Search for the cell housing the specified text and yield its [x, y] center coordinate. 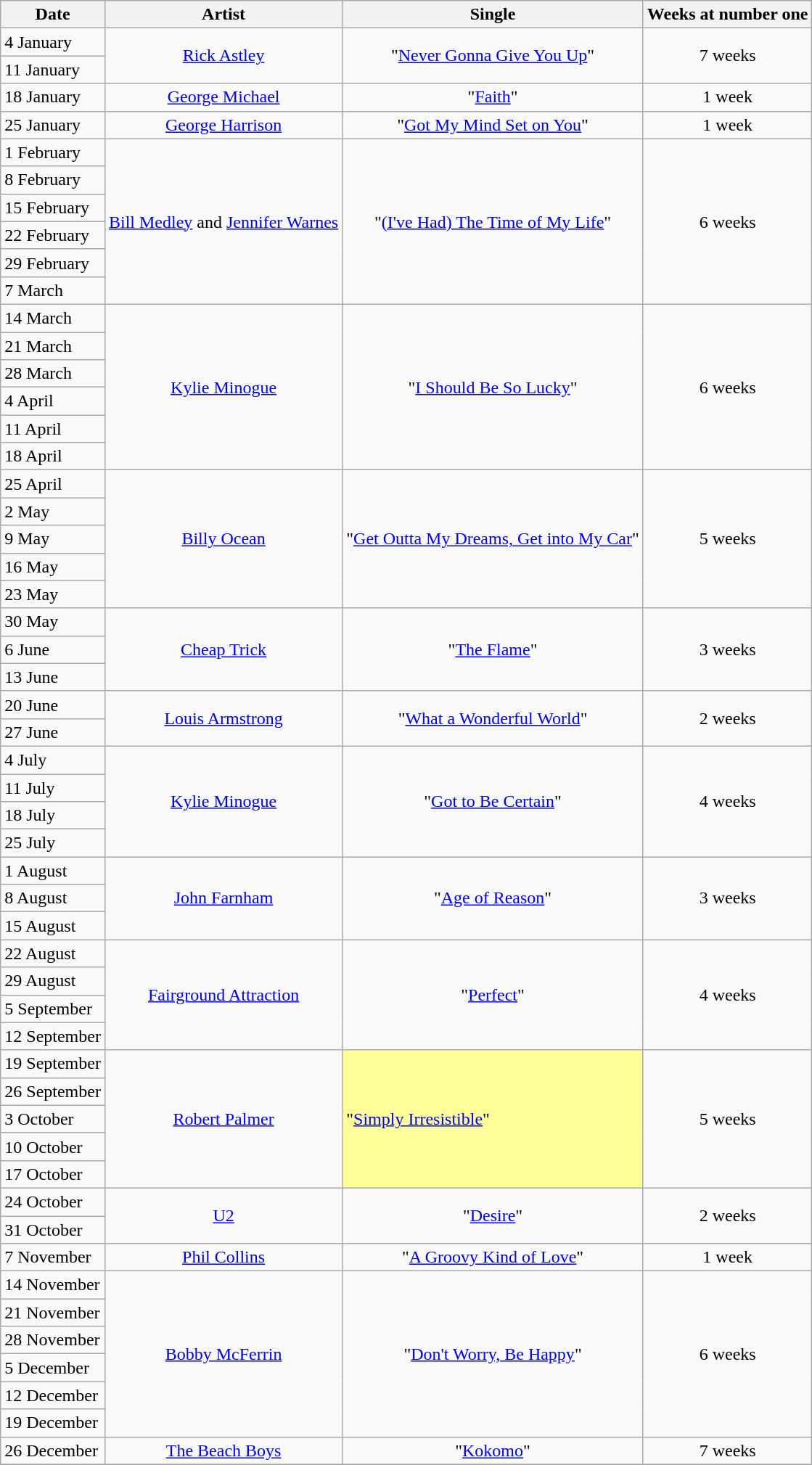
"Never Gonna Give You Up" [493, 56]
John Farnham [223, 898]
1 August [53, 871]
11 January [53, 70]
Cheap Trick [223, 649]
5 December [53, 1368]
2 May [53, 512]
26 September [53, 1091]
14 November [53, 1285]
U2 [223, 1215]
The Beach Boys [223, 1450]
3 October [53, 1119]
7 March [53, 290]
8 February [53, 180]
18 July [53, 816]
Bobby McFerrin [223, 1354]
14 March [53, 318]
21 November [53, 1313]
18 January [53, 97]
"Got to Be Certain" [493, 801]
29 August [53, 981]
15 August [53, 926]
4 January [53, 42]
22 February [53, 235]
George Harrison [223, 125]
11 April [53, 429]
4 April [53, 401]
19 December [53, 1423]
9 May [53, 539]
Weeks at number one [727, 15]
"A Groovy Kind of Love" [493, 1257]
12 September [53, 1036]
"Get Outta My Dreams, Get into My Car" [493, 539]
22 August [53, 953]
5 September [53, 1009]
6 June [53, 649]
25 July [53, 843]
4 July [53, 760]
Bill Medley and Jennifer Warnes [223, 221]
Fairground Attraction [223, 995]
Date [53, 15]
Single [493, 15]
"Got My Mind Set on You" [493, 125]
10 October [53, 1146]
28 November [53, 1340]
13 June [53, 677]
"The Flame" [493, 649]
"I Should Be So Lucky" [493, 387]
7 November [53, 1257]
"Age of Reason" [493, 898]
19 September [53, 1064]
20 June [53, 705]
Artist [223, 15]
25 January [53, 125]
8 August [53, 898]
29 February [53, 263]
George Michael [223, 97]
31 October [53, 1230]
15 February [53, 208]
"(I've Had) The Time of My Life" [493, 221]
Phil Collins [223, 1257]
23 May [53, 594]
"Desire" [493, 1215]
Louis Armstrong [223, 718]
"Kokomo" [493, 1450]
11 July [53, 787]
26 December [53, 1450]
Rick Astley [223, 56]
30 May [53, 622]
18 April [53, 456]
25 April [53, 484]
"Perfect" [493, 995]
Robert Palmer [223, 1119]
17 October [53, 1174]
"Faith" [493, 97]
1 February [53, 152]
"Don't Worry, Be Happy" [493, 1354]
24 October [53, 1202]
Billy Ocean [223, 539]
27 June [53, 732]
21 March [53, 346]
16 May [53, 567]
12 December [53, 1395]
"Simply Irresistible" [493, 1119]
28 March [53, 374]
"What a Wonderful World" [493, 718]
